Return the (x, y) coordinate for the center point of the cell that contains the specified text.  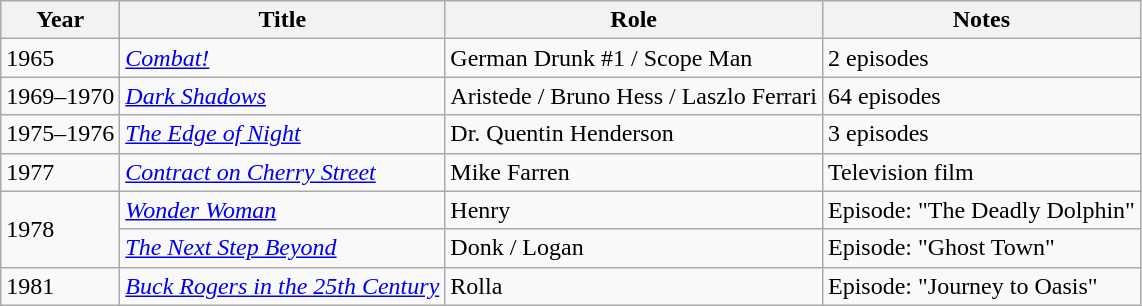
Donk / Logan (634, 248)
The Edge of Night (282, 134)
Aristede / Bruno Hess / Laszlo Ferrari (634, 96)
Year (60, 20)
German Drunk #1 / Scope Man (634, 58)
Role (634, 20)
Dr. Quentin Henderson (634, 134)
Dark Shadows (282, 96)
Episode: "Journey to Oasis" (981, 286)
Wonder Woman (282, 210)
1978 (60, 229)
Notes (981, 20)
Combat! (282, 58)
2 episodes (981, 58)
Contract on Cherry Street (282, 172)
The Next Step Beyond (282, 248)
3 episodes (981, 134)
Title (282, 20)
64 episodes (981, 96)
Henry (634, 210)
Buck Rogers in the 25th Century (282, 286)
Television film (981, 172)
1975–1976 (60, 134)
Episode: "The Deadly Dolphin" (981, 210)
Rolla (634, 286)
Episode: "Ghost Town" (981, 248)
1965 (60, 58)
1981 (60, 286)
1969–1970 (60, 96)
Mike Farren (634, 172)
1977 (60, 172)
